Find where the given text appears and provide that cell's center as (x, y) coordinate. 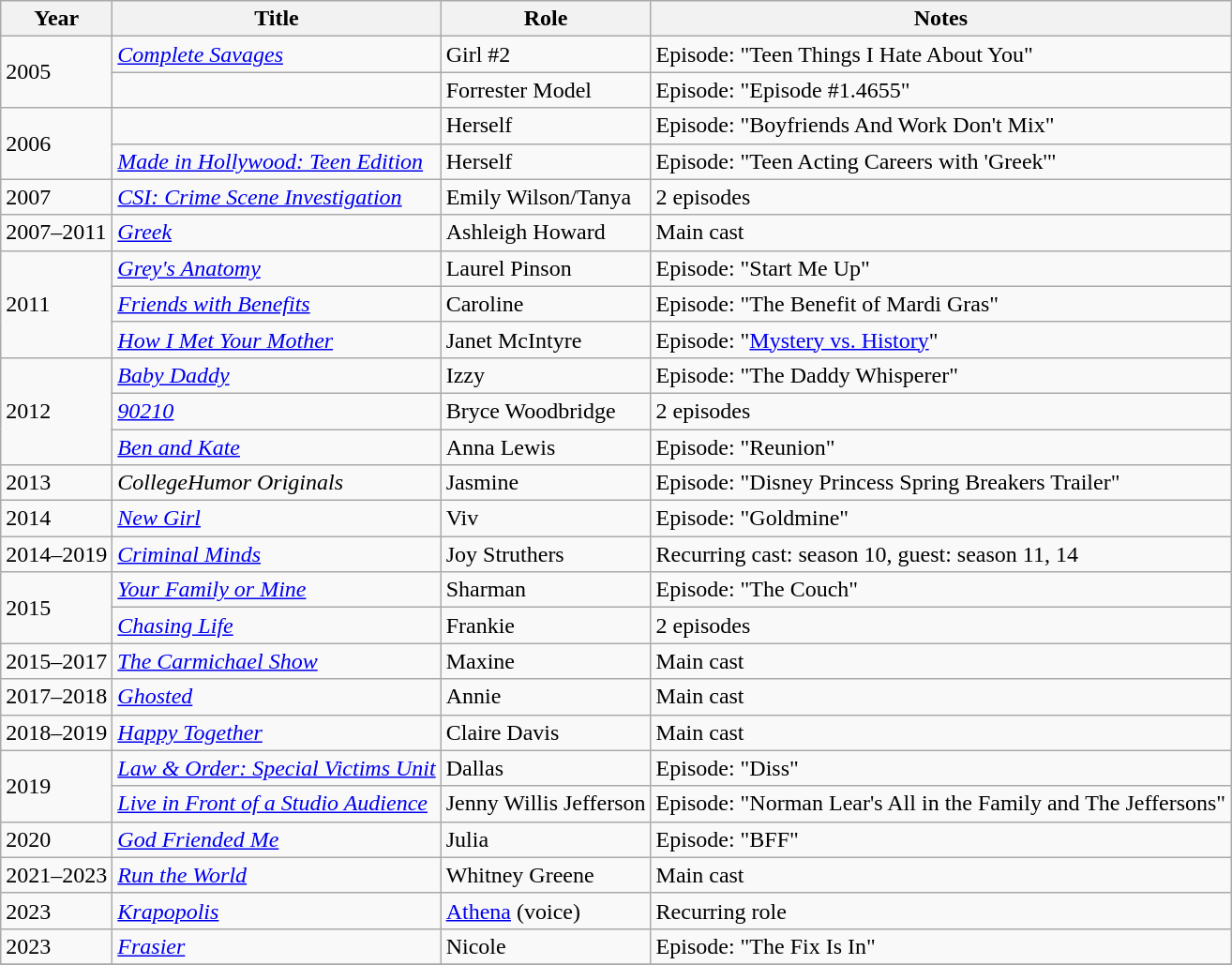
Episode: "Norman Lear's All in the Family and The Jeffersons" (941, 804)
Joy Struthers (546, 554)
New Girl (277, 519)
Viv (546, 519)
Episode: "Disney Princess Spring Breakers Trailer" (941, 483)
Laurel Pinson (546, 268)
2014 (56, 519)
Emily Wilson/Tanya (546, 197)
CSI: Crime Scene Investigation (277, 197)
Greek (277, 233)
Episode: "Diss" (941, 768)
2020 (56, 839)
2021–2023 (56, 875)
Grey's Anatomy (277, 268)
Krapopolis (277, 911)
Episode: "The Couch" (941, 590)
Episode: "Episode #1.4655" (941, 90)
2015 (56, 608)
Criminal Minds (277, 554)
Jenny Willis Jefferson (546, 804)
Happy Together (277, 732)
2006 (56, 143)
Maxine (546, 661)
Run the World (277, 875)
Athena (voice) (546, 911)
Frankie (546, 626)
Girl #2 (546, 54)
Episode: "Boyfriends And Work Don't Mix" (941, 126)
90210 (277, 411)
Caroline (546, 304)
Chasing Life (277, 626)
2018–2019 (56, 732)
Jasmine (546, 483)
2014–2019 (56, 554)
Janet McIntyre (546, 339)
Whitney Greene (546, 875)
Annie (546, 697)
Anna Lewis (546, 447)
Frasier (277, 946)
Live in Front of a Studio Audience (277, 804)
How I Met Your Mother (277, 339)
Role (546, 19)
Ashleigh Howard (546, 233)
Episode: "Teen Acting Careers with 'Greek'" (941, 161)
Made in Hollywood: Teen Edition (277, 161)
Episode: "Mystery vs. History" (941, 339)
Episode: "Reunion" (941, 447)
2005 (56, 72)
Notes (941, 19)
Episode: "The Daddy Whisperer" (941, 375)
Episode: "The Fix Is In" (941, 946)
Episode: "BFF" (941, 839)
2012 (56, 411)
2007 (56, 197)
Forrester Model (546, 90)
Ghosted (277, 697)
Complete Savages (277, 54)
The Carmichael Show (277, 661)
Sharman (546, 590)
Recurring cast: season 10, guest: season 11, 14 (941, 554)
2013 (56, 483)
Bryce Woodbridge (546, 411)
Baby Daddy (277, 375)
2019 (56, 786)
Episode: "Start Me Up" (941, 268)
Recurring role (941, 911)
Nicole (546, 946)
2015–2017 (56, 661)
Your Family or Mine (277, 590)
Julia (546, 839)
Claire Davis (546, 732)
Dallas (546, 768)
Episode: "Teen Things I Hate About You" (941, 54)
Ben and Kate (277, 447)
Episode: "The Benefit of Mardi Gras" (941, 304)
2011 (56, 304)
Episode: "Goldmine" (941, 519)
2007–2011 (56, 233)
Izzy (546, 375)
Law & Order: Special Victims Unit (277, 768)
Year (56, 19)
Title (277, 19)
2017–2018 (56, 697)
Friends with Benefits (277, 304)
CollegeHumor Originals (277, 483)
God Friended Me (277, 839)
